Provide the [X, Y] coordinate of the cell's center where the given text is located.  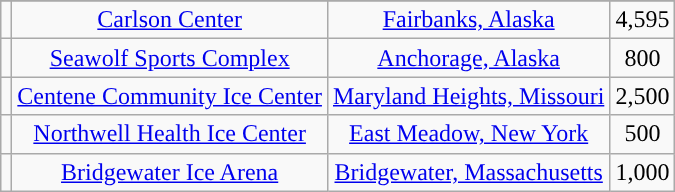
Bridgewater, Massachusetts [468, 172]
East Meadow, New York [468, 134]
Anchorage, Alaska [468, 58]
800 [642, 58]
Bridgewater Ice Arena [170, 172]
500 [642, 134]
Maryland Heights, Missouri [468, 96]
Seawolf Sports Complex [170, 58]
Northwell Health Ice Center [170, 134]
2,500 [642, 96]
1,000 [642, 172]
Centene Community Ice Center [170, 96]
Fairbanks, Alaska [468, 20]
4,595 [642, 20]
Carlson Center [170, 20]
